Output the (x, y) coordinate of the center of the cell containing the given text.  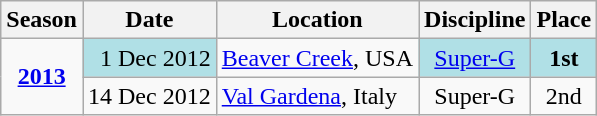
1st (564, 58)
14 Dec 2012 (149, 96)
Location (317, 20)
Season (42, 20)
Val Gardena, Italy (317, 96)
2013 (42, 77)
Date (149, 20)
1 Dec 2012 (149, 58)
2nd (564, 96)
Discipline (475, 20)
Place (564, 20)
Beaver Creek, USA (317, 58)
